Detect which cell encompasses the target text, then output its [X, Y] center coordinate. 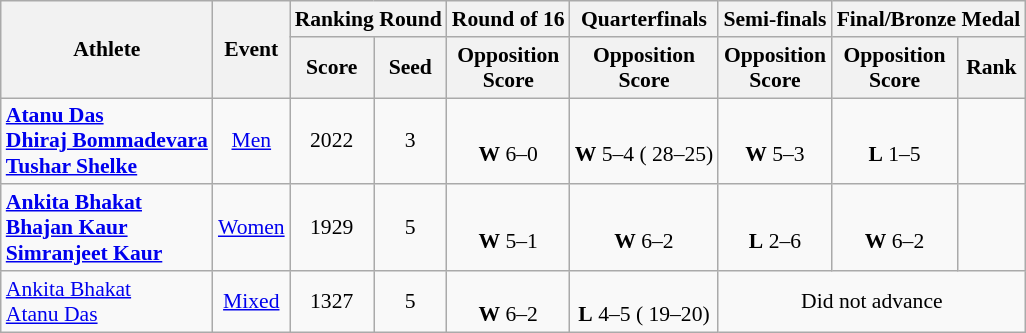
Score [332, 68]
Mixed [252, 302]
Rank [991, 68]
Final/Bronze Medal [929, 19]
W 6–0 [508, 142]
W 5–3 [774, 142]
2022 [332, 142]
Did not advance [872, 302]
1929 [332, 228]
L 4–5 ( 19–20) [644, 302]
W 5–4 ( 28–25) [644, 142]
Quarterfinals [644, 19]
W 5–1 [508, 228]
L 1–5 [895, 142]
Seed [410, 68]
1327 [332, 302]
Ranking Round [368, 19]
Atanu DasDhiraj BommadevaraTushar Shelke [107, 142]
3 [410, 142]
Women [252, 228]
Event [252, 50]
Men [252, 142]
Ankita BhakatAtanu Das [107, 302]
Ankita BhakatBhajan KaurSimranjeet Kaur [107, 228]
Athlete [107, 50]
L 2–6 [774, 228]
Semi-finals [774, 19]
Round of 16 [508, 19]
